Locate the cell with the specified text and output its [x, y] center coordinate. 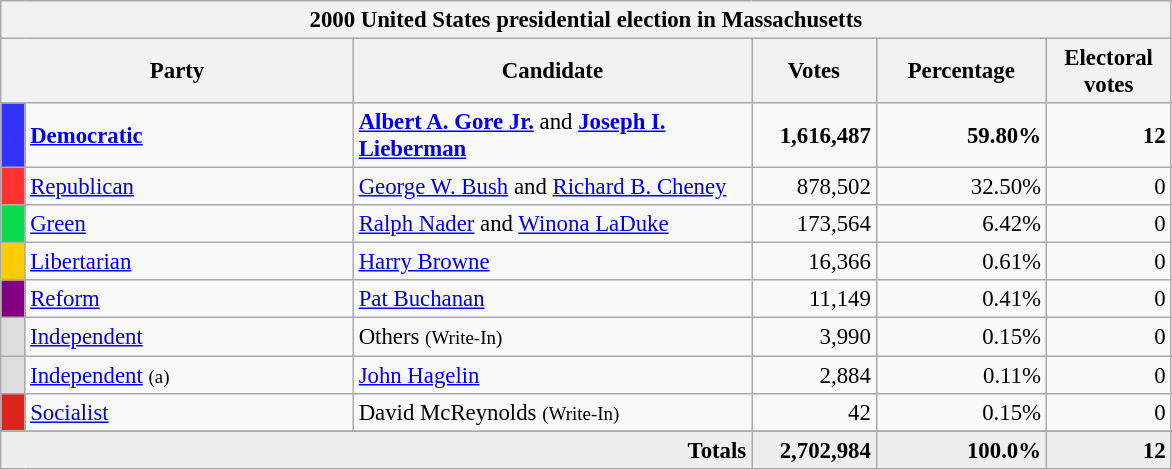
Electoral votes [1108, 72]
Green [189, 224]
Pat Buchanan [552, 299]
Candidate [552, 72]
Socialist [189, 412]
0.61% [961, 262]
Libertarian [189, 262]
32.50% [961, 187]
Albert A. Gore Jr. and Joseph I. Lieberman [552, 136]
Party [178, 72]
42 [814, 412]
1,616,487 [814, 136]
878,502 [814, 187]
David McReynolds (Write-In) [552, 412]
Others (Write-In) [552, 337]
Republican [189, 187]
2,884 [814, 375]
0.41% [961, 299]
6.42% [961, 224]
John Hagelin [552, 375]
George W. Bush and Richard B. Cheney [552, 187]
173,564 [814, 224]
3,990 [814, 337]
0.11% [961, 375]
16,366 [814, 262]
Reform [189, 299]
Independent (a) [189, 375]
2000 United States presidential election in Massachusetts [586, 20]
Independent [189, 337]
Totals [376, 450]
Percentage [961, 72]
2,702,984 [814, 450]
11,149 [814, 299]
Ralph Nader and Winona LaDuke [552, 224]
Harry Browne [552, 262]
100.0% [961, 450]
Democratic [189, 136]
59.80% [961, 136]
Votes [814, 72]
